Output the (X, Y) coordinate of the center of the cell containing the given text.  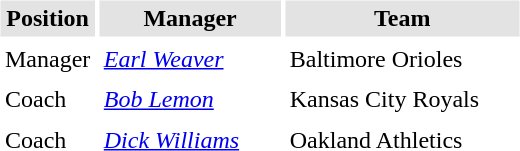
Baltimore Orioles (402, 59)
Kansas City Royals (402, 100)
Bob Lemon (190, 100)
Coach (47, 100)
Position (47, 18)
Earl Weaver (190, 59)
Team (402, 18)
